Return [X, Y] of the center of cell containing provided text 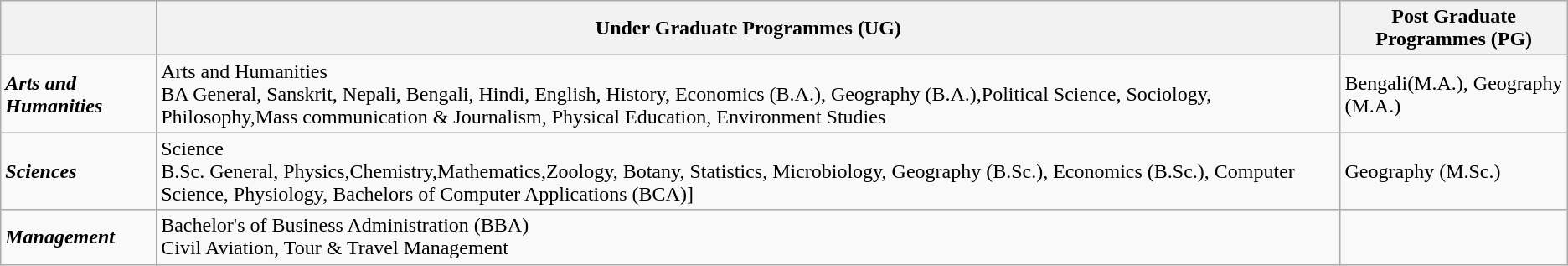
Under Graduate Programmes (UG) [749, 29]
Post Graduate Programmes (PG) [1454, 29]
Arts and Humanities [79, 94]
Bachelor's of Business Administration (BBA)Civil Aviation, Tour & Travel Management [749, 237]
Management [79, 237]
Geography (M.Sc.) [1454, 171]
Sciences [79, 171]
Bengali(M.A.), Geography (M.A.) [1454, 94]
